Return the [X, Y] coordinate for the center point of the cell that contains the specified text.  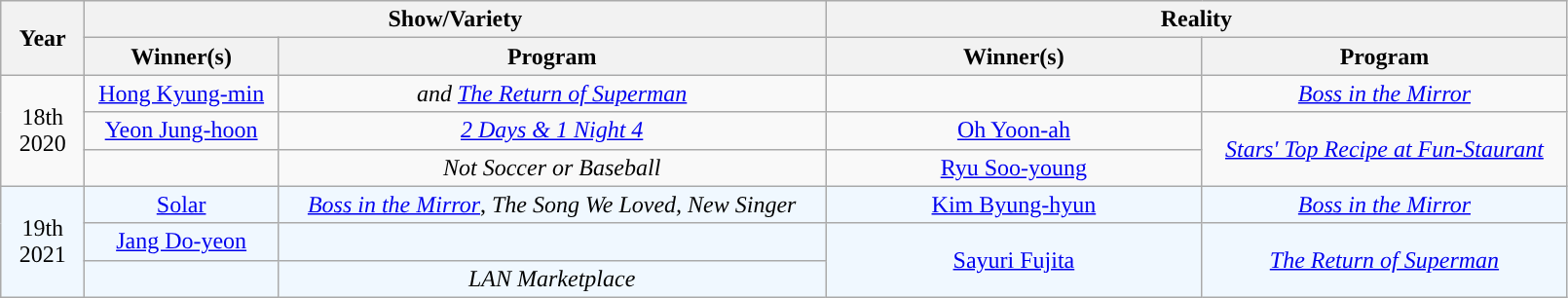
Not Soccer or Baseball [551, 168]
Kim Byung-hyun [1014, 205]
and The Return of Superman [551, 93]
Year [43, 38]
Stars' Top Recipe at Fun-Staurant [1385, 149]
Show/Variety [456, 19]
Solar [181, 205]
Sayuri Fujita [1014, 260]
Boss in the Mirror, The Song We Loved, New Singer [551, 205]
Ryu Soo-young [1014, 168]
Oh Yoon-ah [1014, 130]
19th2021 [43, 242]
The Return of Superman [1385, 260]
2 Days & 1 Night 4 [551, 130]
18th2020 [43, 130]
LAN Marketplace [551, 279]
Hong Kyung-min [181, 93]
Reality [1196, 19]
Yeon Jung-hoon [181, 130]
Jang Do-yeon [181, 242]
